Find where the given text appears and provide that cell's center as (X, Y) coordinate. 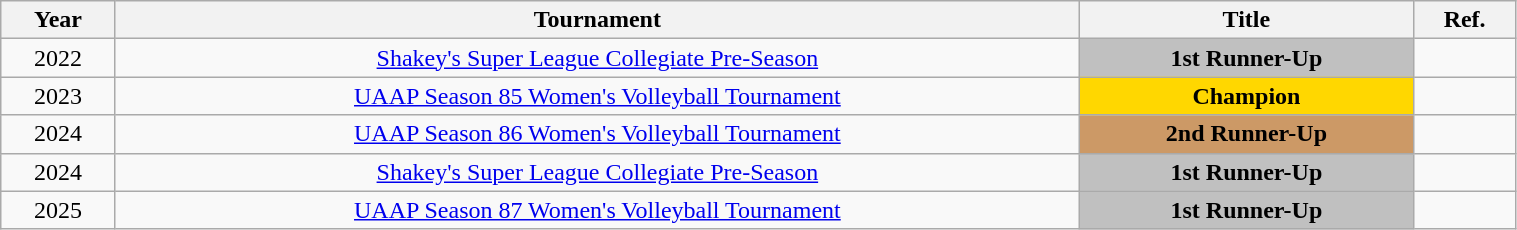
Title (1247, 20)
2022 (58, 58)
Year (58, 20)
2025 (58, 210)
2nd Runner-Up (1247, 134)
Ref. (1464, 20)
UAAP Season 85 Women's Volleyball Tournament (597, 96)
UAAP Season 86 Women's Volleyball Tournament (597, 134)
UAAP Season 87 Women's Volleyball Tournament (597, 210)
Tournament (597, 20)
2023 (58, 96)
Champion (1247, 96)
